Provide the (x, y) coordinate of the cell's center where the given text is located.  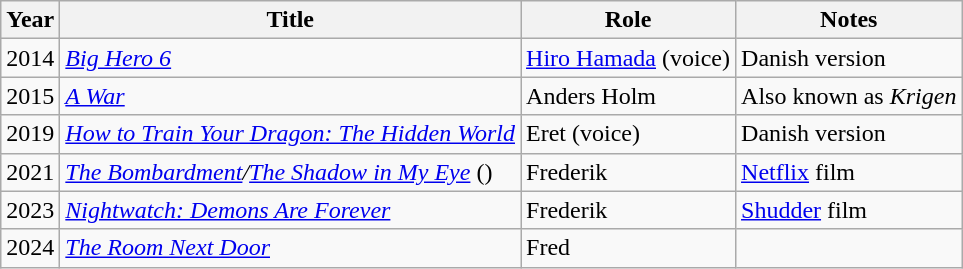
Title (290, 20)
How to Train Your Dragon: The Hidden World (290, 134)
Nightwatch: Demons Are Forever (290, 210)
The Room Next Door (290, 248)
2024 (30, 248)
2021 (30, 172)
2014 (30, 58)
Hiro Hamada (voice) (628, 58)
Also known as Krigen (849, 96)
Anders Holm (628, 96)
2023 (30, 210)
2019 (30, 134)
Netflix film (849, 172)
2015 (30, 96)
Year (30, 20)
Notes (849, 20)
The Bombardment/The Shadow in My Eye () (290, 172)
Shudder film (849, 210)
Fred (628, 248)
Big Hero 6 (290, 58)
Eret (voice) (628, 134)
A War (290, 96)
Role (628, 20)
